Scan for the cell matching the given text and deliver its (X, Y) coordinate at center. 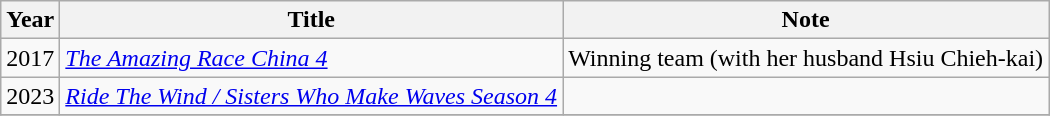
Note (806, 20)
Title (312, 20)
Winning team (with her husband Hsiu Chieh-kai) (806, 58)
Ride The Wind / Sisters Who Make Waves Season 4 (312, 96)
Year (30, 20)
2017 (30, 58)
2023 (30, 96)
The Amazing Race China 4 (312, 58)
